For the text-containing cell, return its midpoint in [x, y] coordinate format. 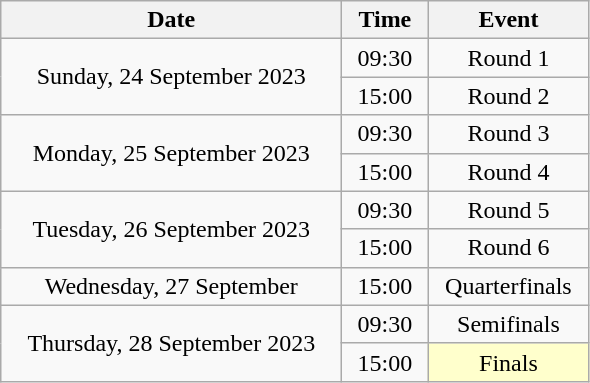
Wednesday, 27 September [172, 286]
Thursday, 28 September 2023 [172, 343]
Finals [508, 362]
Semifinals [508, 324]
Round 4 [508, 172]
Time [385, 20]
Tuesday, 26 September 2023 [172, 229]
Round 6 [508, 248]
Quarterfinals [508, 286]
Sunday, 24 September 2023 [172, 77]
Round 2 [508, 96]
Round 1 [508, 58]
Monday, 25 September 2023 [172, 153]
Round 3 [508, 134]
Round 5 [508, 210]
Date [172, 20]
Event [508, 20]
